Provide the (x, y) coordinate of the cell's center where the given text is located.  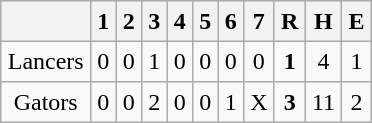
Gators (46, 102)
H (324, 21)
R (290, 21)
Lancers (46, 61)
11 (324, 102)
7 (258, 21)
E (357, 21)
6 (231, 21)
X (258, 102)
5 (205, 21)
